Locate the cell with the specified text and output its (x, y) center coordinate. 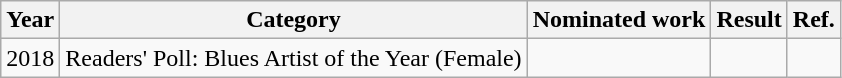
2018 (30, 58)
Year (30, 20)
Category (294, 20)
Readers' Poll: Blues Artist of the Year (Female) (294, 58)
Ref. (814, 20)
Result (749, 20)
Nominated work (619, 20)
